Detect which cell encompasses the target text, then output its [X, Y] center coordinate. 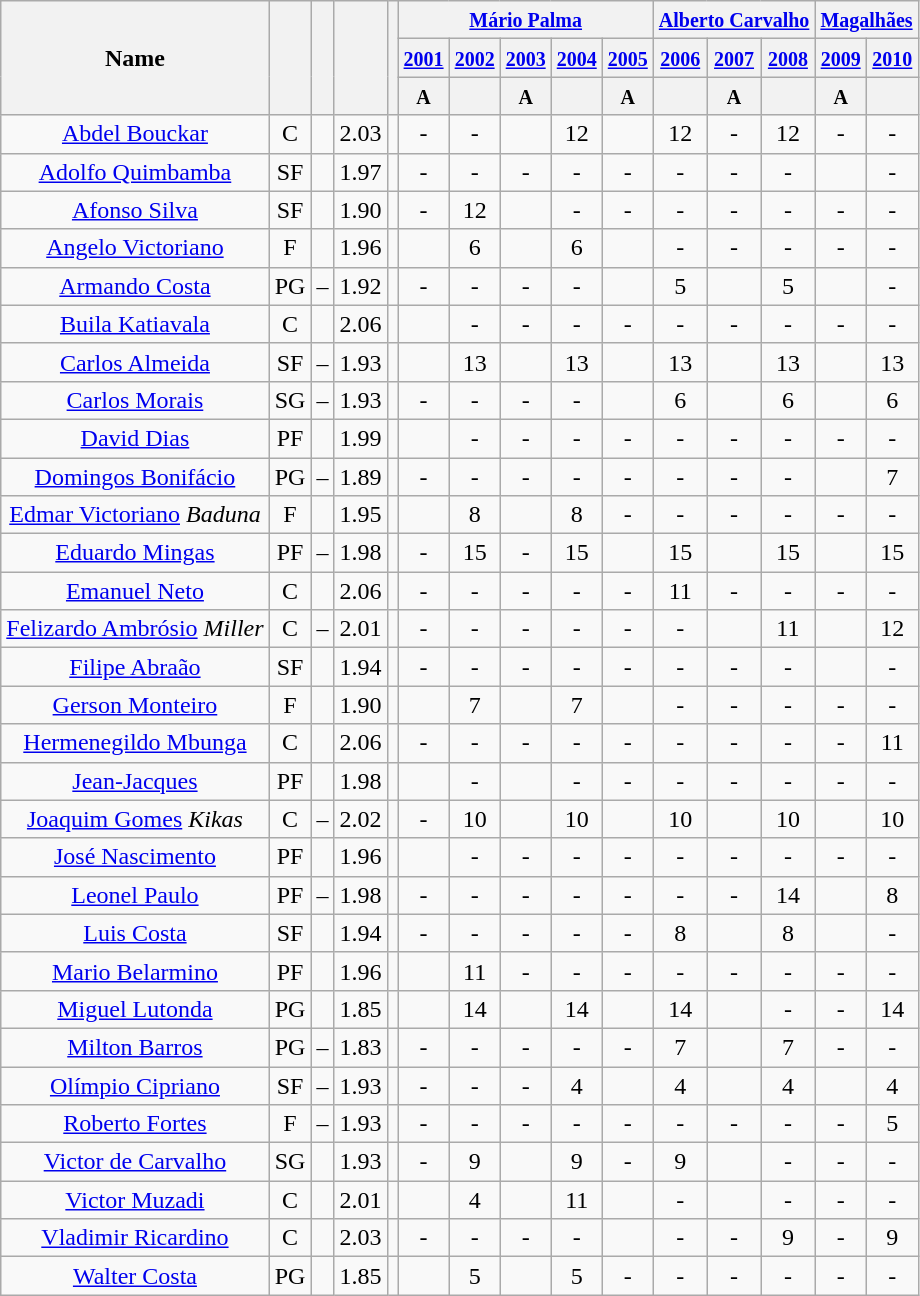
Mário Palma [526, 20]
Filipe Abraão [135, 667]
2010 [892, 58]
Alberto Carvalho [734, 20]
2001 [424, 58]
1.99 [360, 438]
Eduardo Mingas [135, 553]
2009 [841, 58]
Felizardo Ambrósio Miller [135, 629]
Victor de Carvalho [135, 1162]
1.83 [360, 1047]
Abdel Bouckar [135, 134]
Mario Belarmino [135, 971]
1.92 [360, 286]
1.95 [360, 515]
Adolfo Quimbamba [135, 172]
Vladimir Ricardino [135, 1238]
2004 [576, 58]
David Dias [135, 438]
José Nascimento [135, 857]
Victor Muzadi [135, 1200]
2.02 [360, 819]
2007 [734, 58]
Buila Katiavala [135, 324]
Olímpio Cipriano [135, 1085]
Armando Costa [135, 286]
Angelo Victoriano [135, 248]
Luis Costa [135, 933]
Miguel Lutonda [135, 1009]
Carlos Morais [135, 400]
Roberto Fortes [135, 1124]
1.89 [360, 477]
Walter Costa [135, 1276]
Magalhães [866, 20]
Name [135, 58]
Gerson Monteiro [135, 705]
2006 [680, 58]
Afonso Silva [135, 210]
2003 [526, 58]
Milton Barros [135, 1047]
Emanuel Neto [135, 591]
Carlos Almeida [135, 362]
Jean-Jacques [135, 781]
Hermenegildo Mbunga [135, 743]
Joaquim Gomes Kikas [135, 819]
Leonel Paulo [135, 895]
2008 [788, 58]
1.97 [360, 172]
2005 [628, 58]
2002 [474, 58]
Domingos Bonifácio [135, 477]
Edmar Victoriano Baduna [135, 515]
